Capture the cell that displays the provided text and extract its (X, Y) central coordinate. 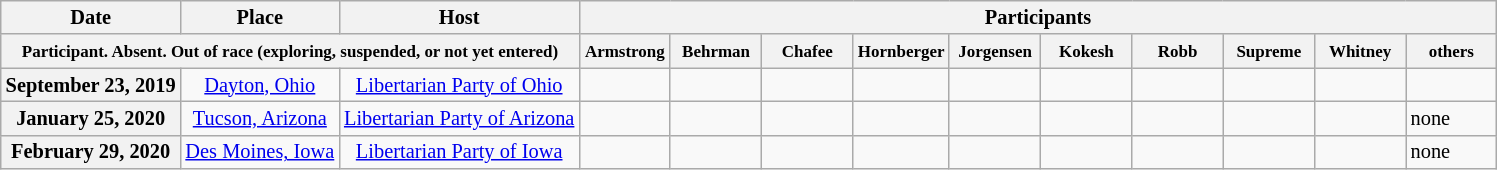
February 29, 2020 (91, 152)
September 23, 2019 (91, 85)
Whitney (1360, 51)
Supreme (1268, 51)
Des Moines, Iowa (260, 152)
Libertarian Party of Iowa (459, 152)
Jorgensen (994, 51)
Robb (1178, 51)
Libertarian Party of Ohio (459, 85)
Tucson, Arizona (260, 118)
Kokesh (1086, 51)
Participants (1038, 17)
Date (91, 17)
January 25, 2020 (91, 118)
Libertarian Party of Arizona (459, 118)
Host (459, 17)
Place (260, 17)
Dayton, Ohio (260, 85)
Armstrong (624, 51)
Chafee (808, 51)
Hornberger (901, 51)
Behrman (716, 51)
others (1452, 51)
Participant. Absent. Out of race (exploring, suspended, or not yet entered) (290, 51)
